From the cell containing the given text, extract its center point as [x, y] coordinate. 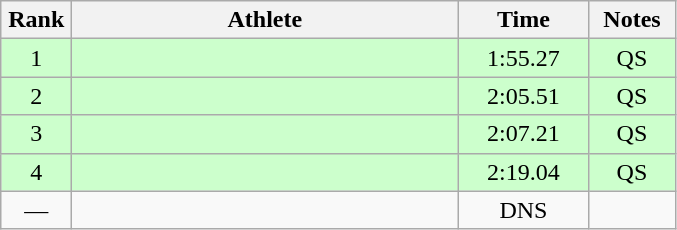
2:19.04 [524, 172]
— [36, 210]
Notes [632, 20]
3 [36, 134]
1:55.27 [524, 58]
Athlete [265, 20]
1 [36, 58]
4 [36, 172]
Rank [36, 20]
DNS [524, 210]
2:05.51 [524, 96]
Time [524, 20]
2:07.21 [524, 134]
2 [36, 96]
